Capture the cell that displays the provided text and extract its [X, Y] central coordinate. 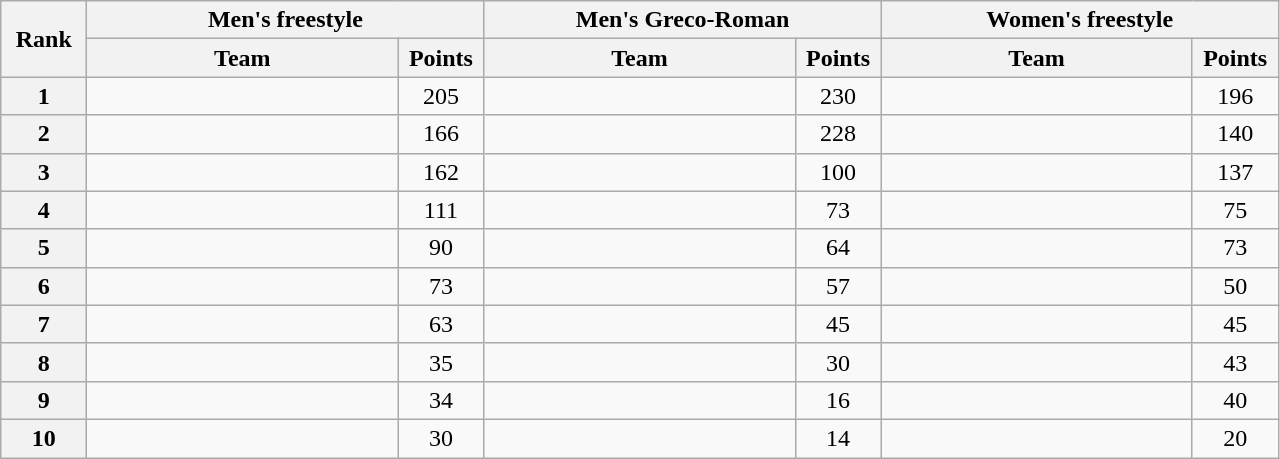
64 [838, 248]
9 [44, 400]
57 [838, 286]
35 [441, 362]
100 [838, 172]
205 [441, 96]
14 [838, 438]
20 [1235, 438]
63 [441, 324]
3 [44, 172]
40 [1235, 400]
140 [1235, 134]
Women's freestyle [1080, 20]
7 [44, 324]
Men's freestyle [286, 20]
196 [1235, 96]
1 [44, 96]
75 [1235, 210]
6 [44, 286]
10 [44, 438]
230 [838, 96]
228 [838, 134]
5 [44, 248]
50 [1235, 286]
2 [44, 134]
111 [441, 210]
16 [838, 400]
8 [44, 362]
90 [441, 248]
43 [1235, 362]
34 [441, 400]
137 [1235, 172]
166 [441, 134]
Men's Greco-Roman [682, 20]
4 [44, 210]
162 [441, 172]
Rank [44, 39]
